Find where the given text appears and provide that cell's center as [X, Y] coordinate. 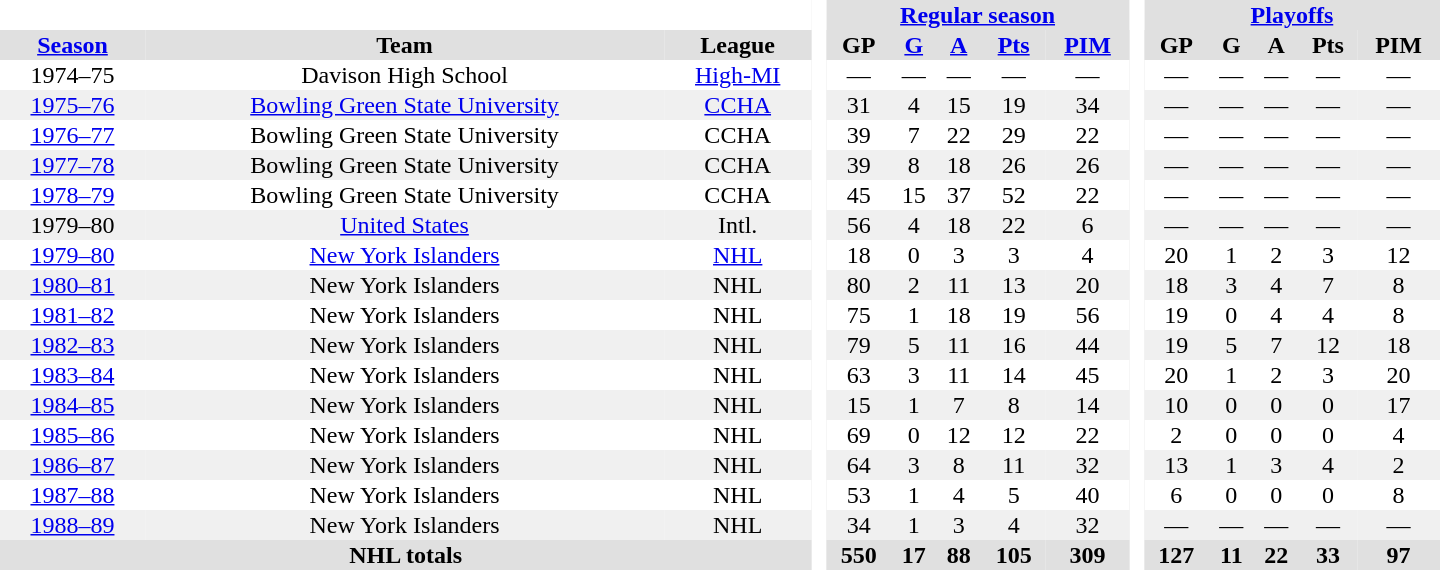
NHL totals [406, 555]
63 [858, 375]
1976–77 [72, 135]
1984–85 [72, 405]
52 [1014, 195]
1988–89 [72, 525]
1980–81 [72, 285]
29 [1014, 135]
53 [858, 495]
1975–76 [72, 105]
127 [1176, 555]
10 [1176, 405]
1986–87 [72, 465]
105 [1014, 555]
1985–86 [72, 435]
Intl. [738, 225]
1987–88 [72, 495]
League [738, 45]
44 [1088, 345]
Davison High School [404, 75]
Playoffs [1292, 15]
1983–84 [72, 375]
33 [1328, 555]
88 [958, 555]
75 [858, 315]
High-MI [738, 75]
United States [404, 225]
1978–79 [72, 195]
31 [858, 105]
Season [72, 45]
1977–78 [72, 165]
40 [1088, 495]
550 [858, 555]
79 [858, 345]
Team [404, 45]
1974–75 [72, 75]
69 [858, 435]
37 [958, 195]
Regular season [978, 15]
80 [858, 285]
309 [1088, 555]
16 [1014, 345]
97 [1398, 555]
64 [858, 465]
1982–83 [72, 345]
1981–82 [72, 315]
